From the cell containing the given text, extract its center point as [x, y] coordinate. 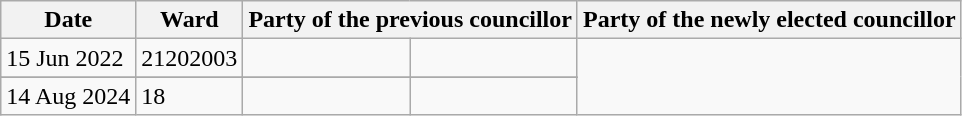
Ward [190, 20]
15 Jun 2022 [68, 58]
18 [190, 96]
Party of the previous councillor [410, 20]
Party of the newly elected councillor [769, 20]
21202003 [190, 58]
Date [68, 20]
14 Aug 2024 [68, 96]
